Determine the (X, Y) coordinate at the center of the cell enclosing the given text.  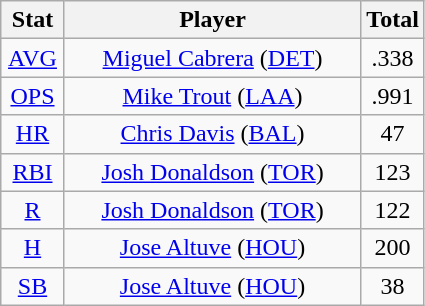
RBI (33, 172)
Mike Trout (LAA) (212, 96)
.991 (393, 96)
.338 (393, 58)
OPS (33, 96)
AVG (33, 58)
Player (212, 20)
Chris Davis (BAL) (212, 134)
R (33, 210)
122 (393, 210)
HR (33, 134)
Stat (33, 20)
Miguel Cabrera (DET) (212, 58)
47 (393, 134)
SB (33, 286)
38 (393, 286)
Total (393, 20)
200 (393, 248)
H (33, 248)
123 (393, 172)
